Pinpoint the cell where the given text exists, returning its (x, y) midpoint coordinate. 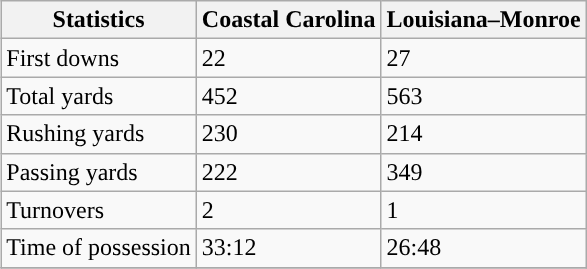
Statistics (99, 20)
Turnovers (99, 210)
Total yards (99, 96)
Passing yards (99, 172)
349 (484, 172)
222 (288, 172)
First downs (99, 58)
214 (484, 134)
Rushing yards (99, 134)
452 (288, 96)
563 (484, 96)
33:12 (288, 248)
26:48 (484, 248)
Time of possession (99, 248)
1 (484, 210)
230 (288, 134)
Louisiana–Monroe (484, 20)
27 (484, 58)
Coastal Carolina (288, 20)
2 (288, 210)
22 (288, 58)
